Output the [X, Y] coordinate of the center of the cell containing the given text.  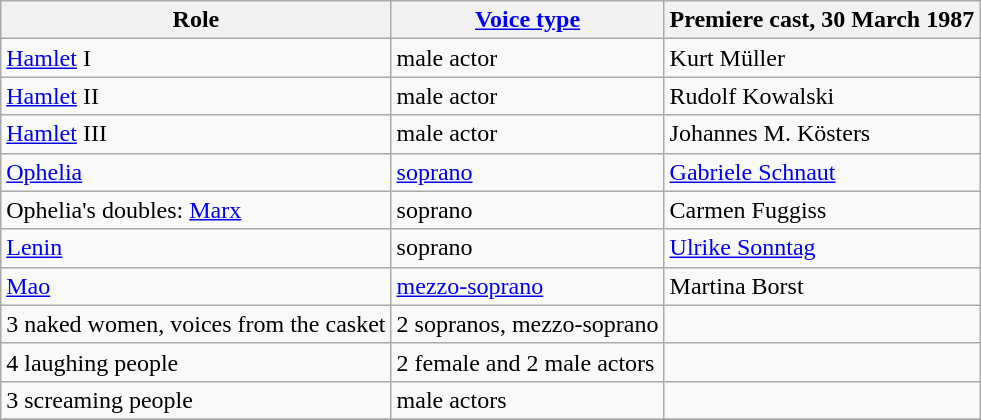
3 naked women, voices from the casket [196, 324]
Hamlet III [196, 134]
Johannes M. Kösters [822, 134]
Martina Borst [822, 286]
Premiere cast, 30 March 1987 [822, 20]
Carmen Fuggiss [822, 210]
Ulrike Sonntag [822, 248]
Hamlet II [196, 96]
Kurt Müller [822, 58]
Lenin [196, 248]
Rudolf Kowalski [822, 96]
4 laughing people [196, 362]
Gabriele Schnaut [822, 172]
mezzo-soprano [528, 286]
Mao [196, 286]
2 female and 2 male actors [528, 362]
2 sopranos, mezzo-soprano [528, 324]
Ophelia's doubles: Marx [196, 210]
3 screaming people [196, 400]
Hamlet I [196, 58]
Voice type [528, 20]
male actors [528, 400]
Ophelia [196, 172]
Role [196, 20]
